Identify which cell holds the provided text, then report its (x, y) central coordinate. 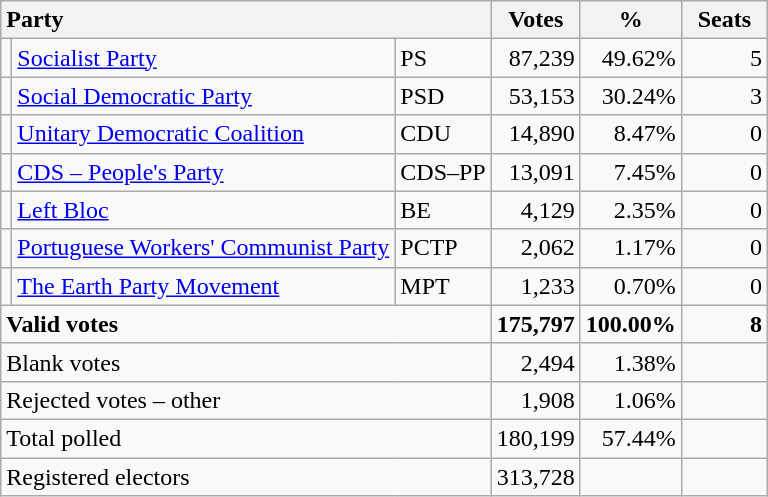
1.17% (630, 248)
13,091 (536, 172)
3 (724, 96)
8 (724, 324)
Left Bloc (204, 210)
14,890 (536, 134)
53,153 (536, 96)
BE (443, 210)
Seats (724, 20)
5 (724, 58)
57.44% (630, 438)
175,797 (536, 324)
180,199 (536, 438)
4,129 (536, 210)
30.24% (630, 96)
Total polled (246, 438)
Socialist Party (204, 58)
2,494 (536, 362)
1,908 (536, 400)
PS (443, 58)
Registered electors (246, 477)
1,233 (536, 286)
The Earth Party Movement (204, 286)
2,062 (536, 248)
313,728 (536, 477)
Valid votes (246, 324)
7.45% (630, 172)
8.47% (630, 134)
PCTP (443, 248)
49.62% (630, 58)
CDU (443, 134)
Unitary Democratic Coalition (204, 134)
1.38% (630, 362)
1.06% (630, 400)
CDS–PP (443, 172)
% (630, 20)
100.00% (630, 324)
MPT (443, 286)
87,239 (536, 58)
Votes (536, 20)
Portuguese Workers' Communist Party (204, 248)
Party (246, 20)
2.35% (630, 210)
Social Democratic Party (204, 96)
Rejected votes – other (246, 400)
CDS – People's Party (204, 172)
Blank votes (246, 362)
PSD (443, 96)
0.70% (630, 286)
